Pinpoint the cell where the given text exists, returning its [x, y] midpoint coordinate. 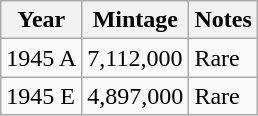
4,897,000 [136, 96]
Year [42, 20]
Notes [223, 20]
1945 A [42, 58]
Mintage [136, 20]
7,112,000 [136, 58]
1945 E [42, 96]
